For the text-containing cell, return its midpoint in (x, y) coordinate format. 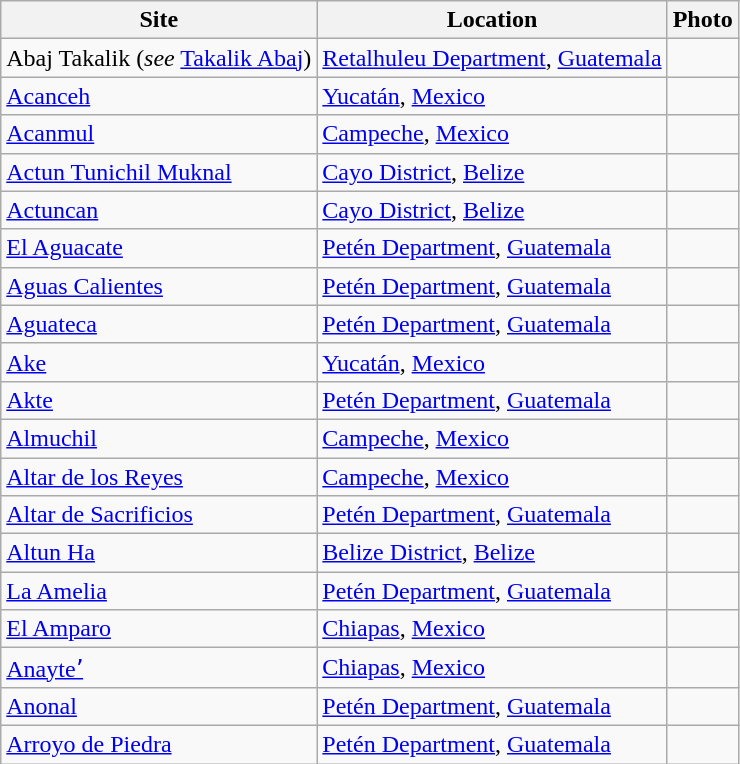
Anayteʼ (159, 668)
Location (492, 20)
Altar de Sacrificios (159, 515)
El Aguacate (159, 248)
Photo (702, 20)
Almuchil (159, 438)
Aguateca (159, 324)
Site (159, 20)
Actun Tunichil Muknal (159, 172)
Anonal (159, 706)
Aguas Calientes (159, 286)
Akte (159, 400)
Retalhuleu Department, Guatemala (492, 58)
La Amelia (159, 591)
Acanmul (159, 134)
Belize District, Belize (492, 553)
Actuncan (159, 210)
Acanceh (159, 96)
Ake (159, 362)
Altun Ha (159, 553)
Altar de los Reyes (159, 477)
Arroyo de Piedra (159, 744)
Abaj Takalik (see Takalik Abaj) (159, 58)
El Amparo (159, 629)
